Locate the cell with the specified text and output its [X, Y] center coordinate. 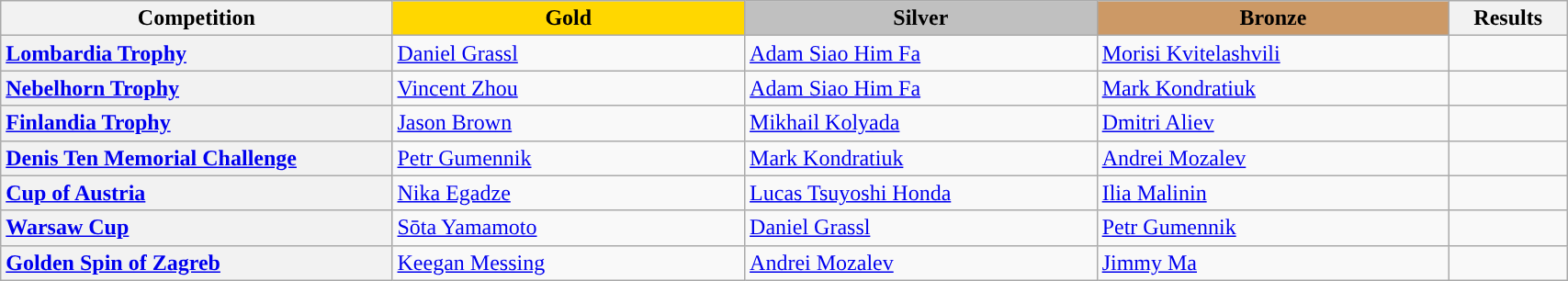
Denis Ten Memorial Challenge [197, 158]
Vincent Zhou [569, 88]
Sōta Yamamoto [569, 228]
Finlandia Trophy [197, 123]
Silver [921, 18]
Gold [569, 18]
Warsaw Cup [197, 228]
Keegan Messing [569, 263]
Mikhail Kolyada [921, 123]
Competition [197, 18]
Lombardia Trophy [197, 53]
Lucas Tsuyoshi Honda [921, 193]
Golden Spin of Zagreb [197, 263]
Jason Brown [569, 123]
Nebelhorn Trophy [197, 88]
Bronze [1273, 18]
Dmitri Aliev [1273, 123]
Morisi Kvitelashvili [1273, 53]
Jimmy Ma [1273, 263]
Cup of Austria [197, 193]
Nika Egadze [569, 193]
Results [1508, 18]
Ilia Malinin [1273, 193]
